Search for the cell housing the specified text and yield its (X, Y) center coordinate. 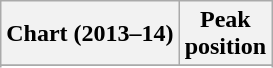
Peakposition (225, 34)
Chart (2013–14) (90, 34)
